Determine the [X, Y] coordinate at the center of the cell enclosing the given text.  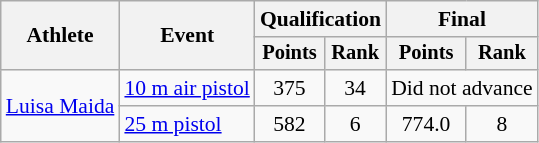
Did not advance [462, 88]
34 [355, 88]
10 m air pistol [186, 88]
774.0 [426, 124]
Athlete [60, 36]
375 [290, 88]
Qualification [320, 19]
8 [502, 124]
Luisa Maida [60, 106]
Final [462, 19]
Event [186, 36]
582 [290, 124]
6 [355, 124]
25 m pistol [186, 124]
